Provide the [X, Y] coordinate of the cell's center where the given text is located.  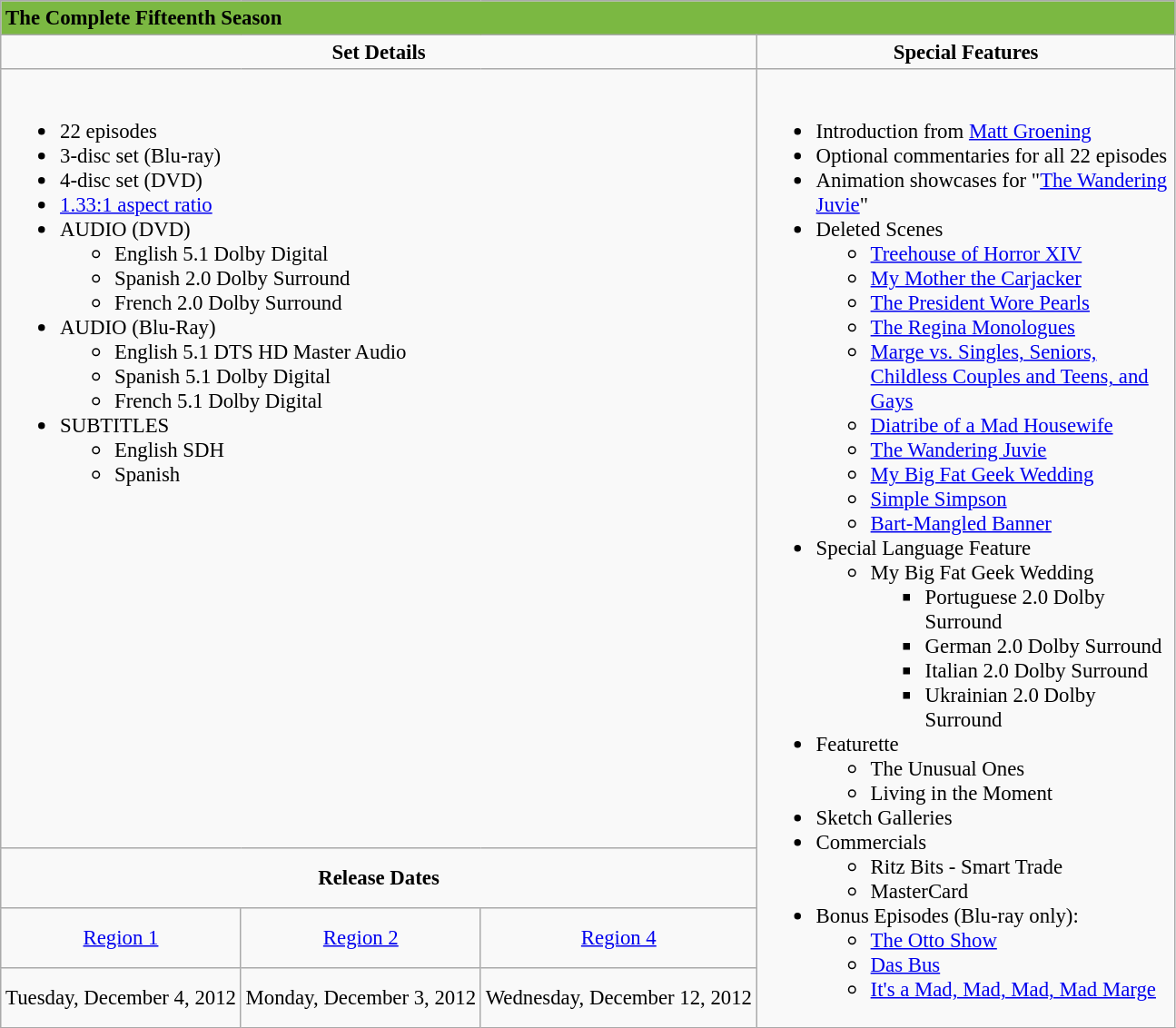
Region 1 [122, 937]
Set Details [380, 53]
Monday, December 3, 2012 [361, 997]
Release Dates [380, 877]
Special Features [966, 53]
Wednesday, December 12, 2012 [618, 997]
Tuesday, December 4, 2012 [122, 997]
The Complete Fifteenth Season [588, 18]
Region 4 [618, 937]
Region 2 [361, 937]
